Return the [X, Y] coordinate for the center point of the cell that contains the specified text.  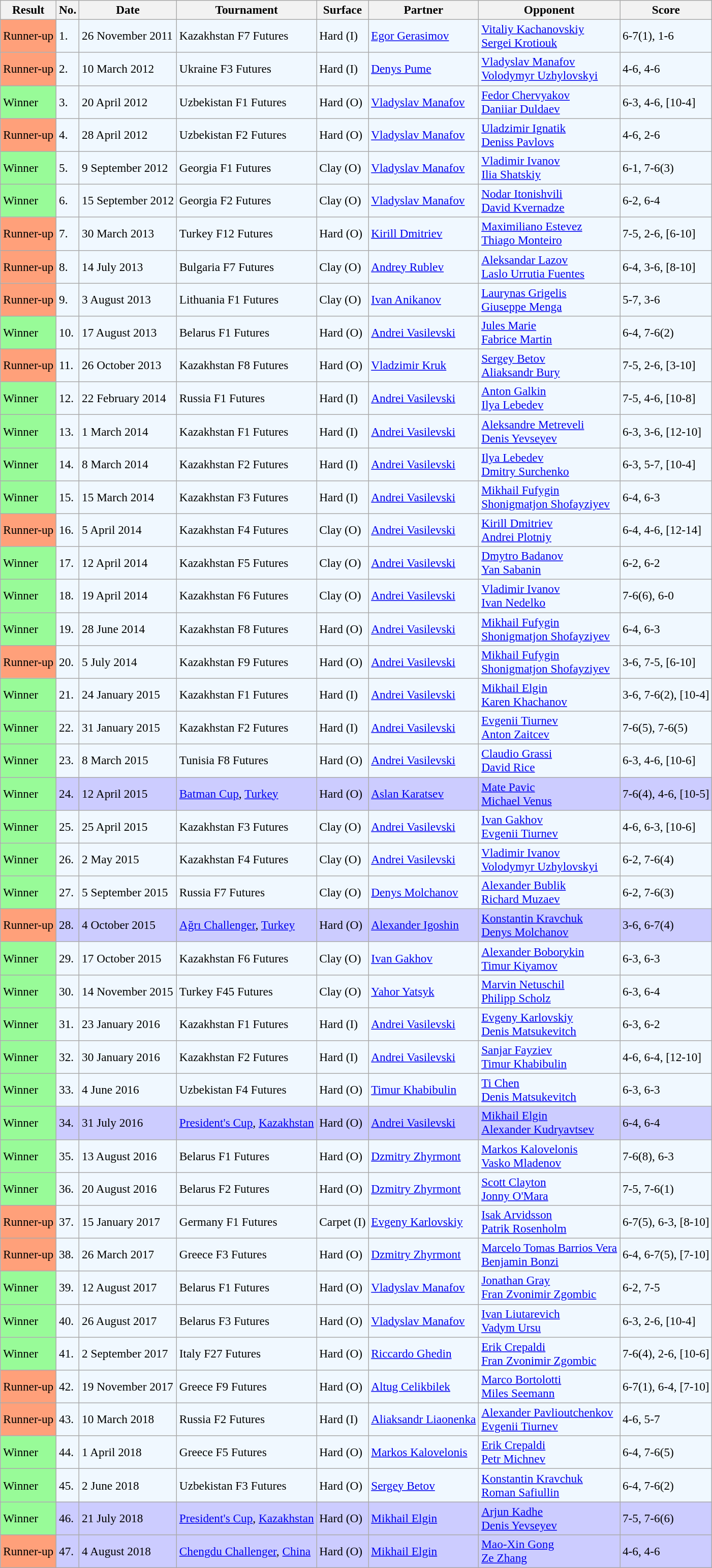
6-3, 4-6, [10-6] [666, 761]
28. [68, 925]
13. [68, 431]
3. [68, 102]
Scott Clayton Jonny O'Mara [549, 1189]
14 November 2015 [128, 991]
Vladimir Ivanov Ilia Shatskiy [549, 168]
25. [68, 827]
Isak Arvidsson Patrik Rosenholm [549, 1221]
19. [68, 628]
Germany F1 Futures [246, 1221]
31 July 2016 [128, 1123]
4-6, 6-4, [12-10] [666, 1057]
40. [68, 1321]
15 March 2014 [128, 497]
16. [68, 530]
26. [68, 859]
9 September 2012 [128, 168]
30. [68, 991]
10 March 2012 [128, 69]
6-4, 7-6(5) [666, 1452]
Result [28, 10]
Maximiliano Estevez Thiago Monteiro [549, 234]
5 September 2015 [128, 892]
Arjun Kadhe Denis Yevseyev [549, 1518]
29. [68, 958]
25 April 2015 [128, 827]
Aliaksandr Liaonenka [424, 1420]
4-6, 2-6 [666, 134]
1. [68, 36]
30 March 2013 [128, 234]
7-6(6), 6-0 [666, 596]
45. [68, 1485]
27. [68, 892]
4-6, 5-7 [666, 1420]
Ivan Liutarevich Vadym Ursu [549, 1321]
24. [68, 793]
6-2, 7-6(4) [666, 859]
5-7, 3-6 [666, 299]
3-6, 6-7(4) [666, 925]
Opponent [549, 10]
23 January 2016 [128, 1024]
28 April 2012 [128, 134]
Kirill Dmitriev Andrei Plotniy [549, 530]
8. [68, 266]
Date [128, 10]
Ti Chen Denis Matsukevitch [549, 1090]
7-5, 2-6, [3-10] [666, 365]
Markos Kalovelonis Vasko Mladenov [549, 1156]
7-5, 2-6, [6-10] [666, 234]
Tunisia F8 Futures [246, 761]
4. [68, 134]
Ukraine F3 Futures [246, 69]
4 June 2016 [128, 1090]
6-3, 6-4 [666, 991]
5 July 2014 [128, 662]
Ağrı Challenger, Turkey [246, 925]
Partner [424, 10]
46. [68, 1518]
10. [68, 333]
21. [68, 695]
21 July 2018 [128, 1518]
Greece F5 Futures [246, 1452]
Ilya Lebedev Dmitry Surchenko [549, 464]
44. [68, 1452]
Marcelo Tomas Barrios Vera Benjamin Bonzi [549, 1255]
Dmytro Badanov Yan Sabanin [549, 563]
Uzbekistan F1 Futures [246, 102]
Score [666, 10]
34. [68, 1123]
1 April 2018 [128, 1452]
5 April 2014 [128, 530]
Georgia F1 Futures [246, 168]
Evgenii Tiurnev Anton Zaitcev [549, 727]
17 August 2013 [128, 333]
6-3, 6-2 [666, 1024]
Aleksandre Metreveli Denis Yevseyev [549, 431]
38. [68, 1255]
Sergey Betov Aliaksandr Bury [549, 365]
2 September 2017 [128, 1353]
14. [68, 464]
36. [68, 1189]
33. [68, 1090]
Turkey F45 Futures [246, 991]
Batman Cup, Turkey [246, 793]
Vitaliy Kachanovskiy Sergei Krotiouk [549, 36]
3-6, 7-5, [6-10] [666, 662]
20. [68, 662]
4 August 2018 [128, 1551]
Anton Galkin Ilya Lebedev [549, 399]
24 January 2015 [128, 695]
Kazakhstan F7 Futures [246, 36]
Vladimir Ivanov Volodymyr Uzhylovskyi [549, 859]
2. [68, 69]
19 April 2014 [128, 596]
6-4, 3-6, [8-10] [666, 266]
35. [68, 1156]
Timur Khabibulin [424, 1090]
7-5, 4-6, [10-8] [666, 399]
Marvin Netuschil Philipp Scholz [549, 991]
6-7(5), 6-3, [8-10] [666, 1221]
Bulgaria F7 Futures [246, 266]
6-3, 3-6, [12-10] [666, 431]
Markos Kalovelonis [424, 1452]
Belarus F2 Futures [246, 1189]
Aleksandar Lazov Laslo Urrutia Fuentes [549, 266]
Evgeny Karlovskiy [424, 1221]
12. [68, 399]
Carpet (I) [343, 1221]
Aslan Karatsev [424, 793]
Sanjar Fayziev Timur Khabibulin [549, 1057]
6-3, 5-7, [10-4] [666, 464]
Konstantin Kravchuk Roman Safiullin [549, 1485]
Greece F3 Futures [246, 1255]
31 January 2015 [128, 727]
12 August 2017 [128, 1287]
Ivan Anikanov [424, 299]
Lithuania F1 Futures [246, 299]
20 April 2012 [128, 102]
6-2, 6-4 [666, 200]
26 August 2017 [128, 1321]
3-6, 7-6(2), [10-4] [666, 695]
Alexander Boborykin Timur Kiyamov [549, 958]
6-2, 7-5 [666, 1287]
6-2, 7-6(3) [666, 892]
6-4, 6-7(5), [7-10] [666, 1255]
6-2, 6-2 [666, 563]
39. [68, 1287]
32. [68, 1057]
4-6, 6-3, [10-6] [666, 827]
Denys Molchanov [424, 892]
Belarus F3 Futures [246, 1321]
37. [68, 1221]
41. [68, 1353]
17. [68, 563]
Vladyslav Manafov Volodymyr Uzhylovskyi [549, 69]
2 June 2018 [128, 1485]
Konstantin Kravchuk Denys Molchanov [549, 925]
Marco Bortolotti Miles Seemann [549, 1386]
Erik Crepaldi Petr Michnev [549, 1452]
Greece F9 Futures [246, 1386]
Chengdu Challenger, China [246, 1551]
2 May 2015 [128, 859]
Claudio Grassi David Rice [549, 761]
Alexander Pavlioutchenkov Evgenii Tiurnev [549, 1420]
Ivan Gakhov Evgenii Tiurnev [549, 827]
Russia F1 Futures [246, 399]
6-4, 6-4 [666, 1123]
Sergey Betov [424, 1485]
6-4, 4-6, [12-14] [666, 530]
9. [68, 299]
Alexander Igoshin [424, 925]
18. [68, 596]
7-5, 7-6(1) [666, 1189]
8 March 2014 [128, 464]
26 October 2013 [128, 365]
22 February 2014 [128, 399]
8 March 2015 [128, 761]
15 September 2012 [128, 200]
11. [68, 365]
Nodar Itonishvili David Kvernadze [549, 200]
30 January 2016 [128, 1057]
14 July 2013 [128, 266]
6-7(1), 1-6 [666, 36]
Egor Gerasimov [424, 36]
6-3, 4-6, [10-4] [666, 102]
Uzbekistan F2 Futures [246, 134]
Mao-Xin Gong Ze Zhang [549, 1551]
Evgeny Karlovskiy Denis Matsukevitch [549, 1024]
Tournament [246, 10]
3 August 2013 [128, 299]
Kazakhstan F9 Futures [246, 662]
1 March 2014 [128, 431]
Italy F27 Futures [246, 1353]
43. [68, 1420]
Erik Crepaldi Fran Zvonimir Zgombic [549, 1353]
Surface [343, 10]
6-3, 2-6, [10-4] [666, 1321]
Yahor Yatsyk [424, 991]
7-5, 7-6(6) [666, 1518]
4 October 2015 [128, 925]
Uladzimir Ignatik Deniss Pavlovs [549, 134]
7-6(4), 4-6, [10-5] [666, 793]
Georgia F2 Futures [246, 200]
Fedor Chervyakov Daniiar Duldaev [549, 102]
23. [68, 761]
12 April 2014 [128, 563]
10 March 2018 [128, 1420]
Uzbekistan F4 Futures [246, 1090]
7-6(8), 6-3 [666, 1156]
6-1, 7-6(3) [666, 168]
Mikhail Elgin Alexander Kudryavtsev [549, 1123]
7-6(5), 7-6(5) [666, 727]
No. [68, 10]
7-6(4), 2-6, [10-6] [666, 1353]
Russia F2 Futures [246, 1420]
26 November 2011 [128, 36]
28 June 2014 [128, 628]
19 November 2017 [128, 1386]
5. [68, 168]
Jonathan Gray Fran Zvonimir Zgombic [549, 1287]
12 April 2015 [128, 793]
Jules Marie Fabrice Martin [549, 333]
Andrey Rublev [424, 266]
Kazakhstan F5 Futures [246, 563]
6. [68, 200]
15 January 2017 [128, 1221]
13 August 2016 [128, 1156]
Turkey F12 Futures [246, 234]
15. [68, 497]
Mate Pavic Michael Venus [549, 793]
Vladzimir Kruk [424, 365]
42. [68, 1386]
Altug Celikbilek [424, 1386]
47. [68, 1551]
Alexander Bublik Richard Muzaev [549, 892]
26 March 2017 [128, 1255]
7. [68, 234]
Laurynas Grigelis Giuseppe Menga [549, 299]
Mikhail Elgin Karen Khachanov [549, 695]
Riccardo Ghedin [424, 1353]
Vladimir Ivanov Ivan Nedelko [549, 596]
Ivan Gakhov [424, 958]
Russia F7 Futures [246, 892]
Kirill Dmitriev [424, 234]
6-7(1), 6-4, [7-10] [666, 1386]
31. [68, 1024]
Denys Pume [424, 69]
22. [68, 727]
Uzbekistan F3 Futures [246, 1485]
17 October 2015 [128, 958]
20 August 2016 [128, 1189]
